Pinpoint the cell where the given text exists, returning its [x, y] midpoint coordinate. 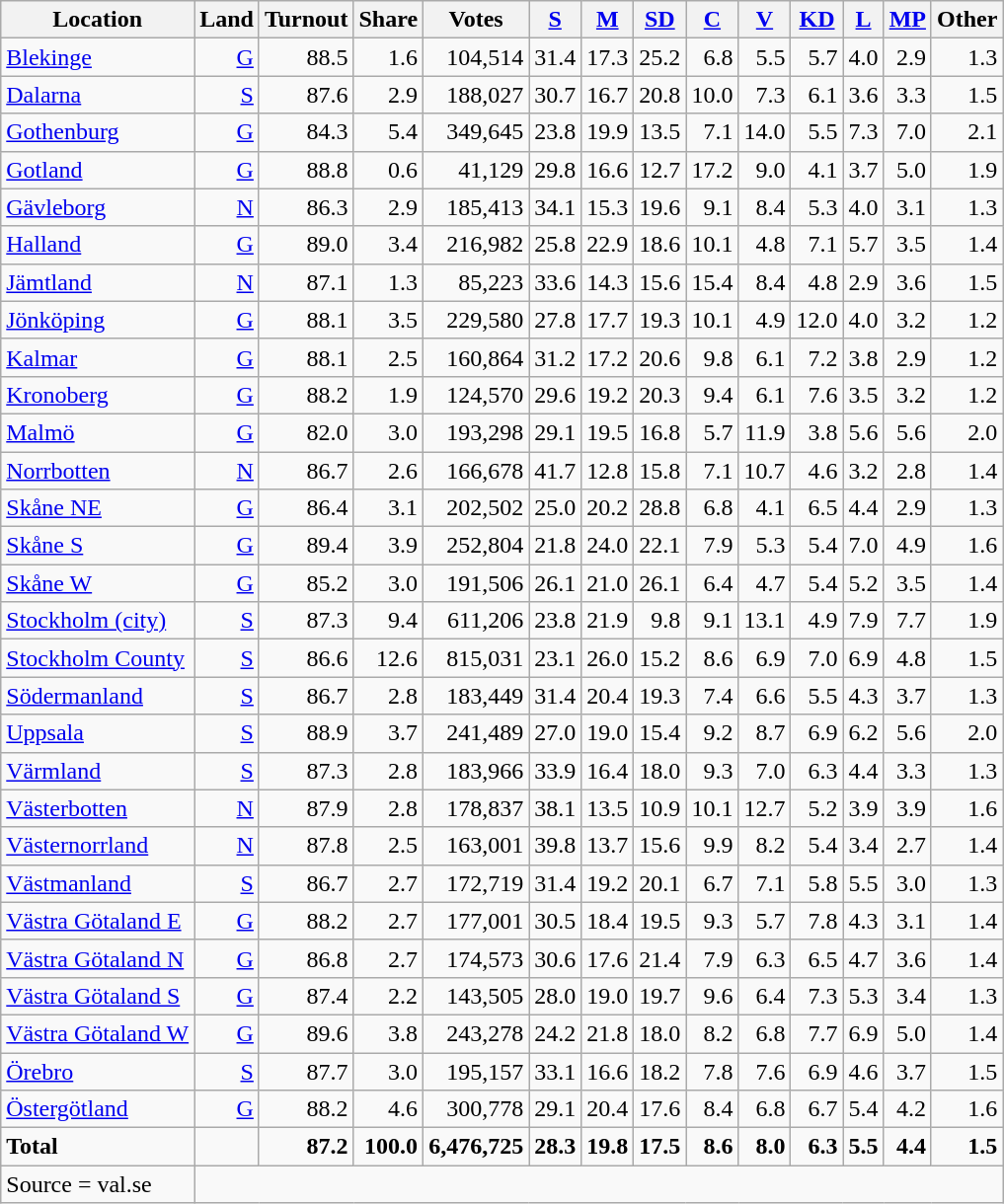
Södermanland [98, 696]
82.0 [306, 432]
300,778 [476, 1109]
18.6 [659, 245]
85,223 [476, 282]
Land [227, 20]
17.5 [659, 1147]
7.2 [817, 357]
Source = val.se [98, 1184]
25.0 [555, 508]
12.6 [389, 658]
183,966 [476, 771]
0.6 [389, 170]
28.0 [555, 996]
28.8 [659, 508]
Örebro [98, 1071]
33.6 [555, 282]
87.2 [306, 1147]
163,001 [476, 846]
Västra Götaland E [98, 921]
349,645 [476, 132]
202,502 [476, 508]
31.2 [555, 357]
Skåne NE [98, 508]
30.5 [555, 921]
88.8 [306, 170]
30.7 [555, 95]
124,570 [476, 395]
Västra Götaland W [98, 1033]
243,278 [476, 1033]
24.0 [608, 546]
20.6 [659, 357]
16.4 [608, 771]
23.1 [555, 658]
13.1 [764, 621]
39.8 [555, 846]
86.4 [306, 508]
19.7 [659, 996]
Västmanland [98, 883]
216,982 [476, 245]
229,580 [476, 320]
25.2 [659, 57]
87.6 [306, 95]
6.2 [863, 733]
Total [98, 1147]
100.0 [389, 1147]
20.2 [608, 508]
Votes [476, 20]
Kronoberg [98, 395]
22.9 [608, 245]
17.3 [608, 57]
Gävleborg [98, 207]
21.4 [659, 958]
252,804 [476, 546]
87.1 [306, 282]
KD [817, 20]
Västra Götaland S [98, 996]
Share [389, 20]
14.0 [764, 132]
10.7 [764, 471]
Stockholm (city) [98, 621]
172,719 [476, 883]
C [713, 20]
10.9 [659, 808]
28.3 [555, 1147]
Gothenburg [98, 132]
V [764, 20]
86.8 [306, 958]
19.8 [608, 1147]
Other [966, 20]
87.9 [306, 808]
30.6 [555, 958]
25.8 [555, 245]
15.2 [659, 658]
193,298 [476, 432]
Västernorrland [98, 846]
13.7 [608, 846]
29.8 [555, 170]
185,413 [476, 207]
12.8 [608, 471]
16.8 [659, 432]
2.1 [966, 132]
16.7 [608, 95]
195,157 [476, 1071]
188,027 [476, 95]
Västerbotten [98, 808]
Gotland [98, 170]
Skåne W [98, 583]
14.3 [608, 282]
Jämtland [98, 282]
Blekinge [98, 57]
87.8 [306, 846]
20.3 [659, 395]
Dalarna [98, 95]
815,031 [476, 658]
86.3 [306, 207]
191,506 [476, 583]
85.2 [306, 583]
9.6 [713, 996]
24.2 [555, 1033]
21.9 [608, 621]
Norrbotten [98, 471]
Västra Götaland N [98, 958]
20.1 [659, 883]
6,476,725 [476, 1147]
L [863, 20]
18.2 [659, 1071]
88.9 [306, 733]
183,449 [476, 696]
611,206 [476, 621]
Värmland [98, 771]
27.8 [555, 320]
19.9 [608, 132]
15.3 [608, 207]
Stockholm County [98, 658]
5.8 [817, 883]
Turnout [306, 20]
160,864 [476, 357]
178,837 [476, 808]
6.6 [764, 696]
29.6 [555, 395]
Kalmar [98, 357]
M [608, 20]
33.9 [555, 771]
Halland [98, 245]
241,489 [476, 733]
88.5 [306, 57]
20.8 [659, 95]
9.0 [764, 170]
SD [659, 20]
7.4 [713, 696]
4.2 [907, 1109]
8.7 [764, 733]
26.0 [608, 658]
87.4 [306, 996]
166,678 [476, 471]
2.2 [389, 996]
11.9 [764, 432]
34.1 [555, 207]
174,573 [476, 958]
27.0 [555, 733]
38.1 [555, 808]
MP [907, 20]
8.0 [764, 1147]
19.6 [659, 207]
9.9 [713, 846]
86.6 [306, 658]
10.0 [713, 95]
33.1 [555, 1071]
15.8 [659, 471]
177,001 [476, 921]
41.7 [555, 471]
84.3 [306, 132]
9.2 [713, 733]
Skåne S [98, 546]
89.0 [306, 245]
22.1 [659, 546]
17.7 [608, 320]
89.4 [306, 546]
12.0 [817, 320]
Malmö [98, 432]
Location [98, 20]
21.0 [608, 583]
Östergötland [98, 1109]
89.6 [306, 1033]
18.4 [608, 921]
87.7 [306, 1071]
143,505 [476, 996]
Jönköping [98, 320]
2.6 [389, 471]
Uppsala [98, 733]
41,129 [476, 170]
104,514 [476, 57]
